Locate the cell with the specified text and output its [X, Y] center coordinate. 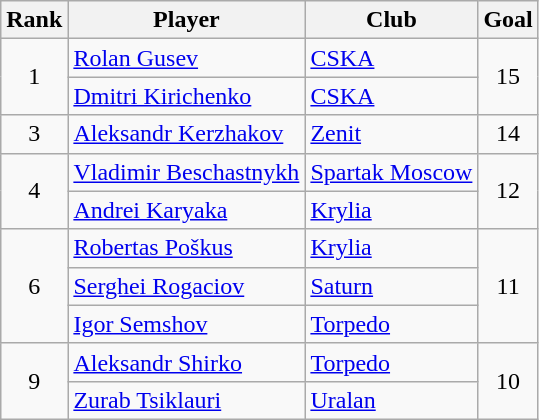
6 [34, 286]
10 [508, 381]
Vladimir Beschastnykh [186, 172]
Rank [34, 20]
15 [508, 77]
Club [392, 20]
11 [508, 286]
Zenit [392, 134]
Zurab Tsiklauri [186, 400]
Robertas Poškus [186, 248]
Serghei Rogaciov [186, 286]
9 [34, 381]
Uralan [392, 400]
Dmitri Kirichenko [186, 96]
14 [508, 134]
Rolan Gusev [186, 58]
12 [508, 191]
Goal [508, 20]
Spartak Moscow [392, 172]
Igor Semshov [186, 324]
Andrei Karyaka [186, 210]
3 [34, 134]
Aleksandr Shirko [186, 362]
4 [34, 191]
1 [34, 77]
Player [186, 20]
Saturn [392, 286]
Aleksandr Kerzhakov [186, 134]
